Capture the cell that displays the provided text and extract its [x, y] central coordinate. 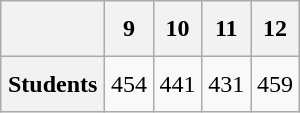
Students [53, 84]
431 [226, 84]
441 [178, 84]
10 [178, 29]
9 [130, 29]
12 [276, 29]
11 [226, 29]
454 [130, 84]
459 [276, 84]
